Locate the cell with the specified text and output its [X, Y] center coordinate. 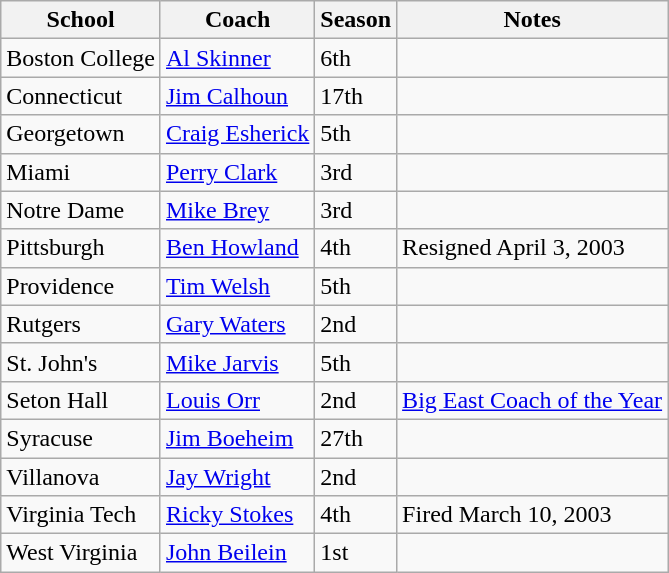
Jim Boeheim [237, 438]
17th [356, 96]
Mike Brey [237, 210]
Craig Esherick [237, 134]
John Beilein [237, 553]
Connecticut [81, 96]
Mike Jarvis [237, 362]
27th [356, 438]
Villanova [81, 477]
St. John's [81, 362]
Providence [81, 286]
Ben Howland [237, 248]
West Virginia [81, 553]
Ricky Stokes [237, 515]
Gary Waters [237, 324]
Rutgers [81, 324]
Pittsburgh [81, 248]
Jay Wright [237, 477]
Boston College [81, 58]
Resigned April 3, 2003 [532, 248]
Season [356, 20]
Tim Welsh [237, 286]
Virginia Tech [81, 515]
Coach [237, 20]
Notes [532, 20]
Big East Coach of the Year [532, 400]
1st [356, 553]
School [81, 20]
Fired March 10, 2003 [532, 515]
Notre Dame [81, 210]
Miami [81, 172]
Perry Clark [237, 172]
6th [356, 58]
Georgetown [81, 134]
Louis Orr [237, 400]
Jim Calhoun [237, 96]
Al Skinner [237, 58]
Syracuse [81, 438]
Seton Hall [81, 400]
